From the cell containing the given text, extract its center point as (x, y) coordinate. 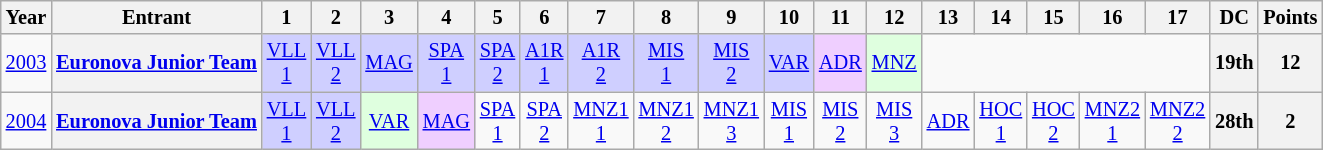
2003 (26, 63)
7 (600, 17)
8 (666, 17)
A1R1 (544, 63)
19th (1234, 63)
HOC1 (1000, 121)
14 (1000, 17)
MNZ11 (600, 121)
A1R2 (600, 63)
17 (1178, 17)
9 (732, 17)
13 (948, 17)
2004 (26, 121)
11 (840, 17)
16 (1112, 17)
MNZ (894, 63)
4 (446, 17)
10 (789, 17)
MNZ12 (666, 121)
Entrant (156, 17)
MNZ22 (1178, 121)
6 (544, 17)
1 (286, 17)
3 (388, 17)
MNZ21 (1112, 121)
Year (26, 17)
Points (1290, 17)
5 (498, 17)
28th (1234, 121)
DC (1234, 17)
MNZ13 (732, 121)
MIS3 (894, 121)
15 (1054, 17)
HOC2 (1054, 121)
